Capture the cell that displays the provided text and extract its [x, y] central coordinate. 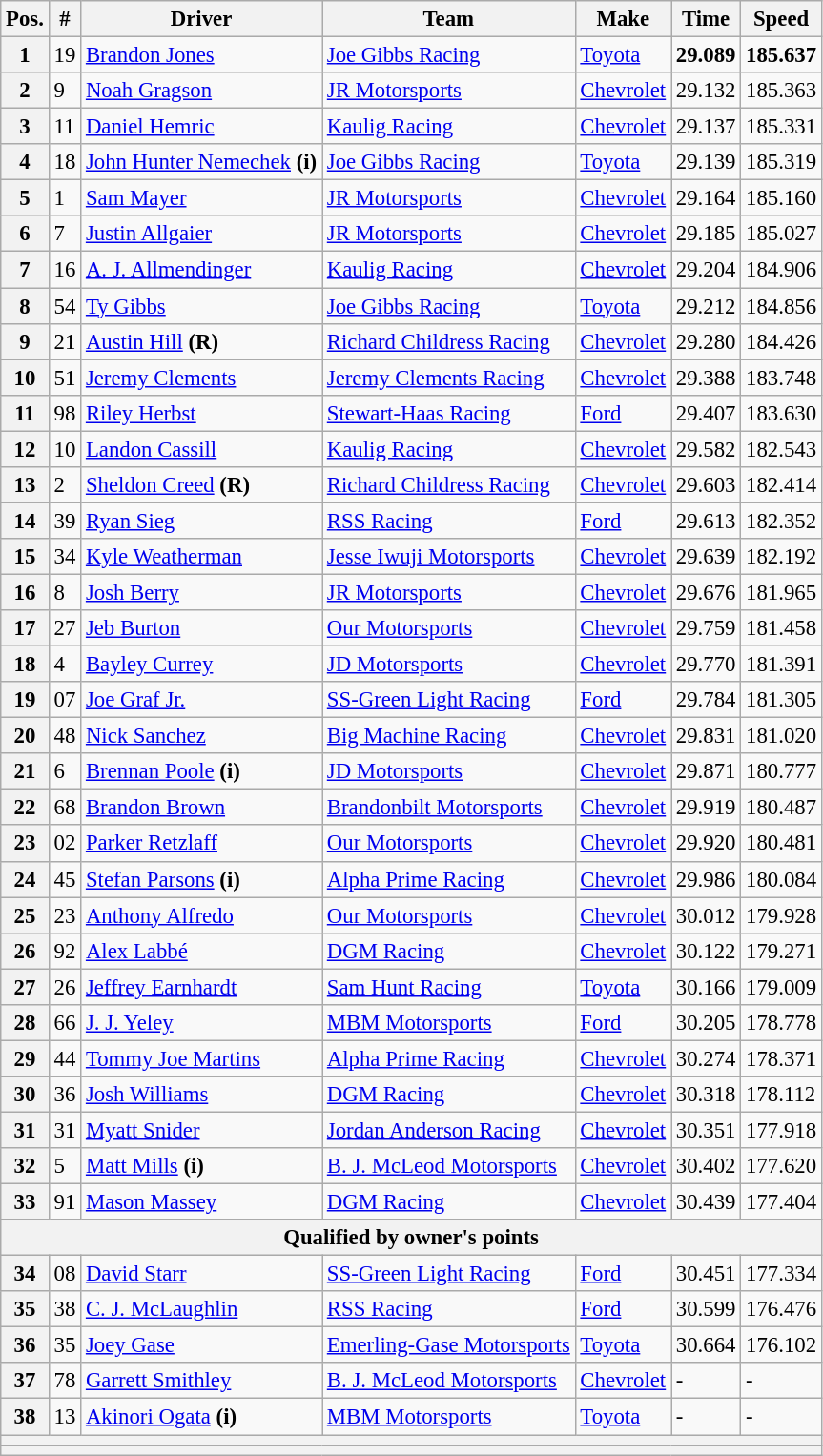
180.084 [782, 879]
Emerling-Gase Motorsports [449, 1345]
24 [25, 879]
29.919 [706, 808]
177.918 [782, 1130]
177.620 [782, 1166]
Brennan Poole (i) [202, 771]
30 [25, 1095]
Joey Gase [202, 1345]
178.371 [782, 1058]
Myatt Snider [202, 1130]
J. J. Yeley [202, 1023]
Pos. [25, 19]
Joe Graf Jr. [202, 700]
Josh Williams [202, 1095]
29.164 [706, 198]
29.831 [706, 736]
29.137 [706, 127]
30.122 [706, 951]
20 [25, 736]
180.481 [782, 844]
179.928 [782, 915]
32 [25, 1166]
30.664 [706, 1345]
182.414 [782, 485]
A. J. Allmendinger [202, 270]
Sheldon Creed (R) [202, 485]
30.599 [706, 1309]
185.160 [782, 198]
29.986 [706, 879]
178.778 [782, 1023]
Driver [202, 19]
30.451 [706, 1274]
Josh Berry [202, 592]
29.185 [706, 234]
29.770 [706, 665]
Brandon Jones [202, 55]
179.271 [782, 951]
181.391 [782, 665]
Jeremy Clements [202, 378]
185.637 [782, 55]
29 [25, 1058]
Riley Herbst [202, 413]
29.582 [706, 449]
185.027 [782, 234]
25 [25, 915]
178.112 [782, 1095]
30.318 [706, 1095]
07 [65, 700]
Brandonbilt Motorsports [449, 808]
Jordan Anderson Racing [449, 1130]
Qualified by owner's points [412, 1238]
30.274 [706, 1058]
Matt Mills (i) [202, 1166]
180.777 [782, 771]
Stewart-Haas Racing [449, 413]
183.630 [782, 413]
181.965 [782, 592]
17 [25, 628]
Sam Hunt Racing [449, 987]
29.613 [706, 521]
91 [65, 1202]
Jeremy Clements Racing [449, 378]
184.856 [782, 306]
68 [65, 808]
185.331 [782, 127]
Daniel Hemric [202, 127]
22 [25, 808]
29.784 [706, 700]
184.906 [782, 270]
180.487 [782, 808]
29.639 [706, 557]
02 [65, 844]
Anthony Alfredo [202, 915]
30.205 [706, 1023]
Akinori Ogata (i) [202, 1417]
Stefan Parsons (i) [202, 879]
29.212 [706, 306]
Bayley Currey [202, 665]
181.458 [782, 628]
Alex Labbé [202, 951]
Garrett Smithley [202, 1382]
Justin Allgaier [202, 234]
181.020 [782, 736]
15 [25, 557]
Ryan Sieg [202, 521]
C. J. McLaughlin [202, 1309]
182.192 [782, 557]
Speed [782, 19]
30.439 [706, 1202]
29.603 [706, 485]
48 [65, 736]
Sam Mayer [202, 198]
Noah Gragson [202, 91]
51 [65, 378]
David Starr [202, 1274]
29.920 [706, 844]
44 [65, 1058]
177.404 [782, 1202]
30.012 [706, 915]
14 [25, 521]
182.352 [782, 521]
98 [65, 413]
33 [25, 1202]
92 [65, 951]
184.426 [782, 341]
Big Machine Racing [449, 736]
29.676 [706, 592]
Time [706, 19]
3 [25, 127]
Jeb Burton [202, 628]
Nick Sanchez [202, 736]
29.871 [706, 771]
Brandon Brown [202, 808]
# [65, 19]
29.388 [706, 378]
176.476 [782, 1309]
John Hunter Nemechek (i) [202, 162]
45 [65, 879]
179.009 [782, 987]
29.204 [706, 270]
181.305 [782, 700]
Parker Retzlaff [202, 844]
37 [25, 1382]
39 [65, 521]
78 [65, 1382]
Tommy Joe Martins [202, 1058]
29.089 [706, 55]
29.759 [706, 628]
185.319 [782, 162]
Jeffrey Earnhardt [202, 987]
176.102 [782, 1345]
30.351 [706, 1130]
29.132 [706, 91]
29.407 [706, 413]
182.543 [782, 449]
Jesse Iwuji Motorsports [449, 557]
183.748 [782, 378]
Landon Cassill [202, 449]
12 [25, 449]
28 [25, 1023]
08 [65, 1274]
Austin Hill (R) [202, 341]
Ty Gibbs [202, 306]
30.166 [706, 987]
Make [623, 19]
185.363 [782, 91]
Kyle Weatherman [202, 557]
Team [449, 19]
66 [65, 1023]
29.139 [706, 162]
Mason Massey [202, 1202]
54 [65, 306]
30.402 [706, 1166]
177.334 [782, 1274]
29.280 [706, 341]
